Search for the cell housing the specified text and yield its (x, y) center coordinate. 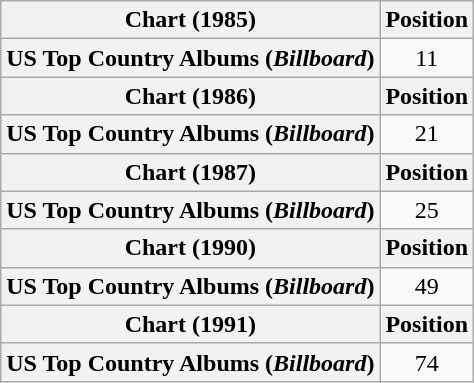
21 (427, 134)
Chart (1986) (190, 96)
Chart (1991) (190, 324)
Chart (1985) (190, 20)
Chart (1987) (190, 172)
Chart (1990) (190, 248)
25 (427, 210)
49 (427, 286)
11 (427, 58)
74 (427, 362)
